For the text-containing cell, return its midpoint in [x, y] coordinate format. 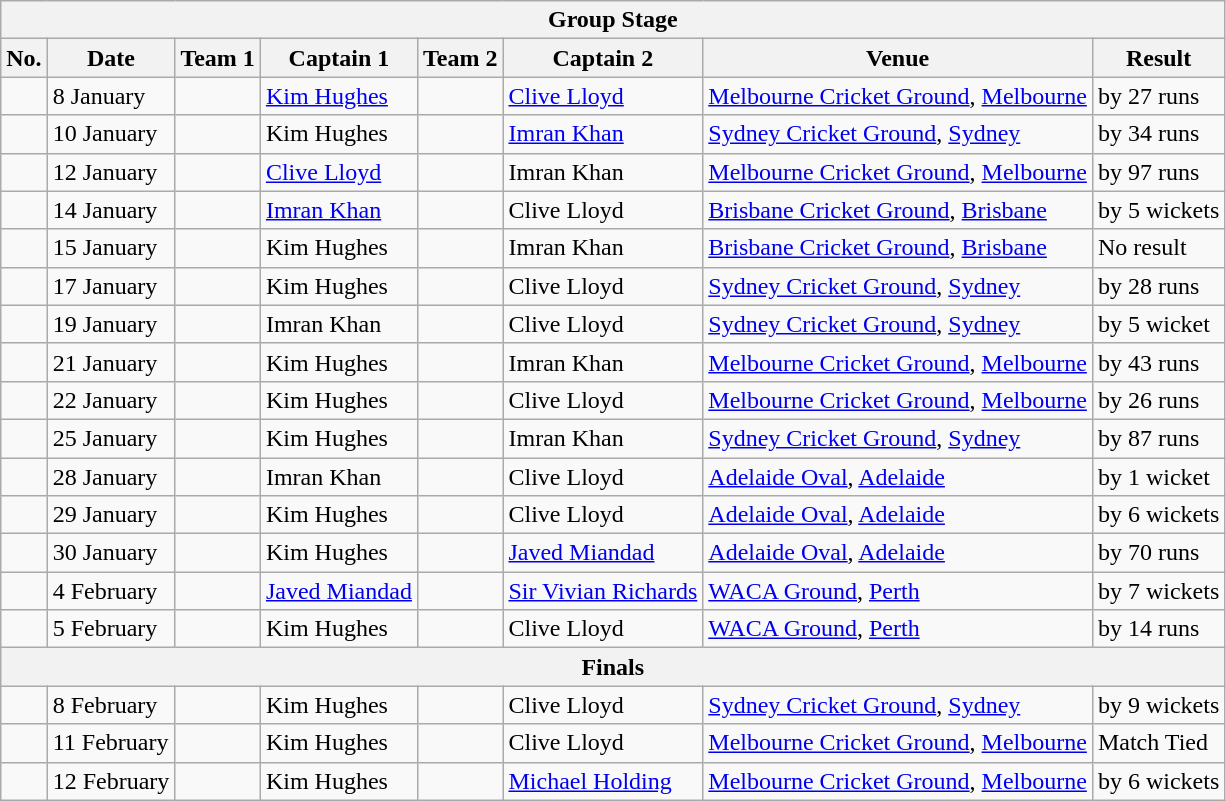
11 February [111, 743]
by 26 runs [1158, 400]
8 February [111, 705]
14 January [111, 210]
25 January [111, 438]
29 January [111, 515]
Team 2 [460, 58]
Captain 1 [338, 58]
Sir Vivian Richards [603, 591]
Michael Holding [603, 781]
12 February [111, 781]
8 January [111, 96]
10 January [111, 134]
15 January [111, 248]
21 January [111, 362]
17 January [111, 286]
by 7 wickets [1158, 591]
No result [1158, 248]
Captain 2 [603, 58]
by 87 runs [1158, 438]
by 5 wickets [1158, 210]
by 34 runs [1158, 134]
Finals [613, 667]
Team 1 [218, 58]
4 February [111, 591]
by 43 runs [1158, 362]
5 February [111, 629]
Group Stage [613, 20]
Venue [898, 58]
by 1 wicket [1158, 477]
by 9 wickets [1158, 705]
by 97 runs [1158, 172]
by 5 wicket [1158, 324]
19 January [111, 324]
Match Tied [1158, 743]
30 January [111, 553]
Date [111, 58]
No. [24, 58]
Result [1158, 58]
12 January [111, 172]
by 28 runs [1158, 286]
by 27 runs [1158, 96]
by 14 runs [1158, 629]
28 January [111, 477]
22 January [111, 400]
by 70 runs [1158, 553]
